Search for the cell housing the specified text and yield its [x, y] center coordinate. 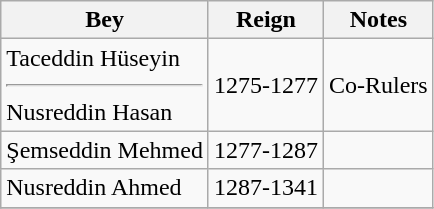
1287-1341 [266, 188]
Nusreddin Ahmed [105, 188]
Reign [266, 20]
1275-1277 [266, 85]
Bey [105, 20]
Taceddin Hüseyin Nusreddin Hasan [105, 85]
Notes [379, 20]
Co-Rulers [379, 85]
Şemseddin Mehmed [105, 150]
1277-1287 [266, 150]
